Determine the (x, y) coordinate at the center of the cell enclosing the given text.  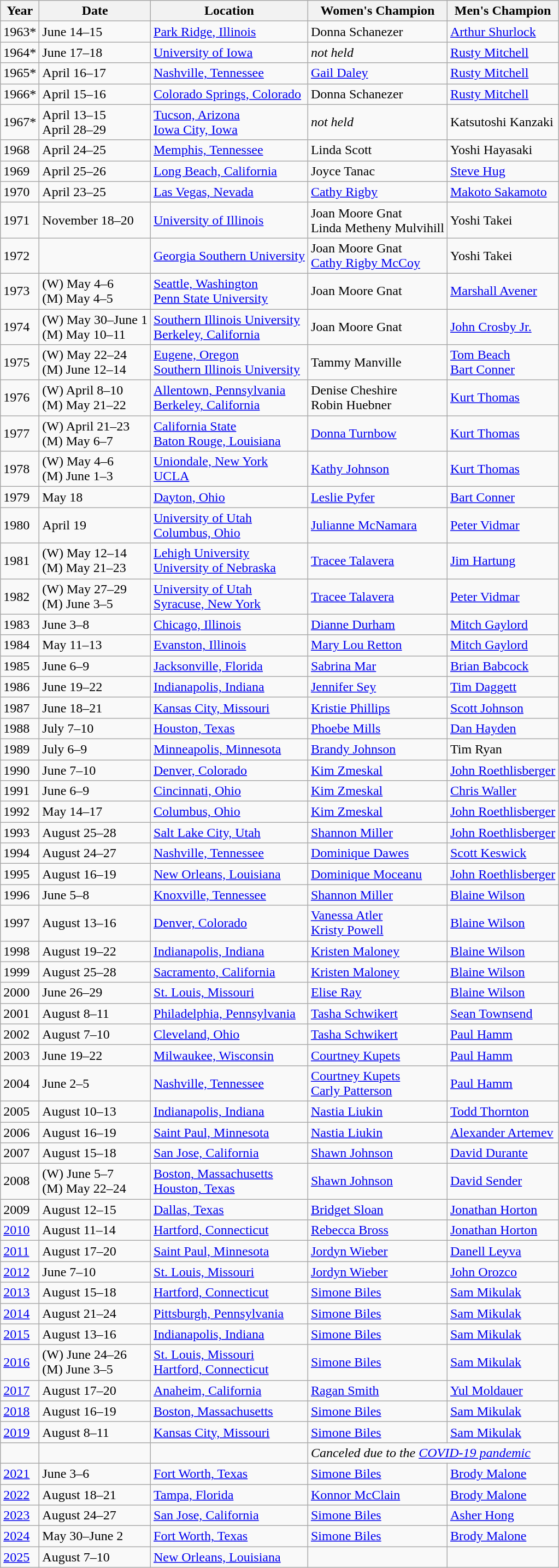
Elise Ray (377, 993)
Courtney KupetsCarly Patterson (377, 1083)
2010 (20, 1230)
Steve Hug (503, 171)
Danell Leyva (503, 1251)
2013 (20, 1293)
1968 (20, 150)
University of Illinois (230, 220)
1973 (20, 291)
June 2–5 (95, 1083)
Georgia Southern University (230, 256)
Ragan Smith (377, 1390)
Dallas, Texas (230, 1210)
April 19 (95, 526)
2006 (20, 1133)
Year (20, 11)
1989 (20, 749)
June 14–15 (95, 32)
David Sender (503, 1181)
(W) May 12–14(M) May 21–23 (95, 561)
Makoto Sakamoto (503, 192)
July 7–10 (95, 728)
Minneapolis, Minnesota (230, 749)
May 11–13 (95, 645)
1969 (20, 171)
1964* (20, 52)
1979 (20, 497)
University of UtahSyracuse, New York (230, 597)
2005 (20, 1111)
John Crosby Jr. (503, 327)
Julianne McNamara (377, 526)
Dan Hayden (503, 728)
Long Beach, California (230, 171)
Scott Keswick (503, 853)
Konnor McClain (377, 1494)
2015 (20, 1334)
1981 (20, 561)
Evanston, Illinois (230, 645)
2000 (20, 993)
2016 (20, 1363)
(W) May 4–6(M) May 4–5 (95, 291)
August 12–15 (95, 1210)
1987 (20, 708)
Jacksonville, Florida (230, 666)
August 21–24 (95, 1313)
Jennifer Sey (377, 687)
1996 (20, 895)
Brian Babcock (503, 666)
June 3–6 (95, 1473)
1963* (20, 32)
May 18 (95, 497)
1991 (20, 791)
1999 (20, 972)
November 18–20 (95, 220)
2001 (20, 1013)
Knoxville, Tennessee (230, 895)
Boston, MassachusettsHouston, Texas (230, 1181)
Vanessa AtlerKristy Powell (377, 923)
Leslie Pyfer (377, 497)
(W) May 27–29(M) June 3–5 (95, 597)
Arthur Shurlock (503, 32)
Memphis, Tennessee (230, 150)
April 16–17 (95, 73)
Salt Lake City, Utah (230, 833)
2025 (20, 1557)
August 19–22 (95, 951)
(W) April 21–23(M) May 6–7 (95, 434)
Canceled due to the COVID-19 pandemic (433, 1453)
(W) June 24–26(M) June 3–5 (95, 1363)
April 24–25 (95, 150)
2009 (20, 1210)
Donna Turnbow (377, 434)
Katsutoshi Kanzaki (503, 122)
1982 (20, 597)
1970 (20, 192)
2023 (20, 1516)
1966* (20, 94)
University of Iowa (230, 52)
Chicago, Illinois (230, 624)
2012 (20, 1272)
Yul Moldauer (503, 1390)
1971 (20, 220)
Seattle, WashingtonPenn State University (230, 291)
2003 (20, 1055)
Kristie Phillips (377, 708)
Eugene, OregonSouthern Illinois University (230, 363)
2011 (20, 1251)
1995 (20, 874)
1984 (20, 645)
Scott Johnson (503, 708)
Linda Scott (377, 150)
Tim Daggett (503, 687)
April 25–26 (95, 171)
Asher Hong (503, 1516)
August 18–21 (95, 1494)
Sabrina Mar (377, 666)
June 3–8 (95, 624)
2004 (20, 1083)
August 10–13 (95, 1111)
Alexander Artemev (503, 1133)
Lehigh UniversityUniversity of Nebraska (230, 561)
July 6–9 (95, 749)
Rebecca Bross (377, 1230)
May 30–June 2 (95, 1536)
Phoebe Mills (377, 728)
Chris Waller (503, 791)
(W) May 30–June 1(M) May 10–11 (95, 327)
May 14–17 (95, 812)
1997 (20, 923)
Jim Hartung (503, 561)
1983 (20, 624)
2024 (20, 1536)
(W) April 8–10(M) May 21–22 (95, 398)
Bridget Sloan (377, 1210)
1993 (20, 833)
Colorado Springs, Colorado (230, 94)
Las Vegas, Nevada (230, 192)
John Orozco (503, 1272)
2022 (20, 1494)
1986 (20, 687)
April 15–16 (95, 94)
Dianne Durham (377, 624)
Boston, Massachusetts (230, 1411)
2017 (20, 1390)
1965* (20, 73)
Brandy Johnson (377, 749)
2014 (20, 1313)
1988 (20, 728)
1994 (20, 853)
Dayton, Ohio (230, 497)
1990 (20, 770)
Tampa, Florida (230, 1494)
Cathy Rigby (377, 192)
Mary Lou Retton (377, 645)
June 18–21 (95, 708)
2018 (20, 1411)
Joyce Tanac (377, 171)
David Durante (503, 1153)
April 13–15April 28–29 (95, 122)
Tammy Manville (377, 363)
Bart Conner (503, 497)
Joan Moore GnatLinda Metheny Mulvihill (377, 220)
Denise CheshireRobin Huebner (377, 398)
2007 (20, 1153)
Kathy Johnson (377, 469)
April 23–25 (95, 192)
Philadelphia, Pennsylvania (230, 1013)
(W) May 4–6(M) June 1–3 (95, 469)
Pittsburgh, Pennsylvania (230, 1313)
Todd Thornton (503, 1111)
1967* (20, 122)
Joan Moore GnatCathy Rigby McCoy (377, 256)
Courtney Kupets (377, 1055)
1992 (20, 812)
Park Ridge, Illinois (230, 32)
1985 (20, 666)
1977 (20, 434)
1978 (20, 469)
Milwaukee, Wisconsin (230, 1055)
(W) June 5–7(M) May 22–24 (95, 1181)
2021 (20, 1473)
Women's Champion (377, 11)
Anaheim, California (230, 1390)
August 11–14 (95, 1230)
2002 (20, 1034)
St. Louis, MissouriHartford, Connecticut (230, 1363)
Men's Champion (503, 11)
June 5–8 (95, 895)
(W) May 22–24(M) June 12–14 (95, 363)
1975 (20, 363)
Yoshi Hayasaki (503, 150)
Tom BeachBart Conner (503, 363)
Cleveland, Ohio (230, 1034)
June 26–29 (95, 993)
1980 (20, 526)
June 17–18 (95, 52)
California StateBaton Rouge, Louisiana (230, 434)
Date (95, 11)
Columbus, Ohio (230, 812)
1998 (20, 951)
Tucson, ArizonaIowa City, Iowa (230, 122)
2008 (20, 1181)
Dominique Dawes (377, 853)
Sean Townsend (503, 1013)
Uniondale, New YorkUCLA (230, 469)
Cincinnati, Ohio (230, 791)
Southern Illinois UniversityBerkeley, California (230, 327)
Dominique Moceanu (377, 874)
Marshall Avener (503, 291)
Sacramento, California (230, 972)
Gail Daley (377, 73)
Allentown, PennsylvaniaBerkeley, California (230, 398)
University of UtahColumbus, Ohio (230, 526)
1976 (20, 398)
1974 (20, 327)
1972 (20, 256)
Location (230, 11)
Tim Ryan (503, 749)
Houston, Texas (230, 728)
2019 (20, 1432)
